Extract the [X, Y] coordinate from the center of the cell holding the provided text.  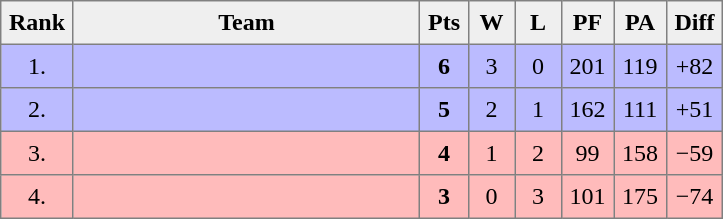
201 [587, 66]
4. [38, 197]
−59 [694, 153]
−74 [694, 197]
111 [640, 110]
+51 [694, 110]
Pts [444, 23]
W [491, 23]
Rank [38, 23]
162 [587, 110]
+82 [694, 66]
101 [587, 197]
Team [246, 23]
99 [587, 153]
PA [640, 23]
PF [587, 23]
4 [444, 153]
3. [38, 153]
158 [640, 153]
175 [640, 197]
5 [444, 110]
1. [38, 66]
6 [444, 66]
L [538, 23]
119 [640, 66]
Diff [694, 23]
2. [38, 110]
